Find where the given text appears and provide that cell's center as (X, Y) coordinate. 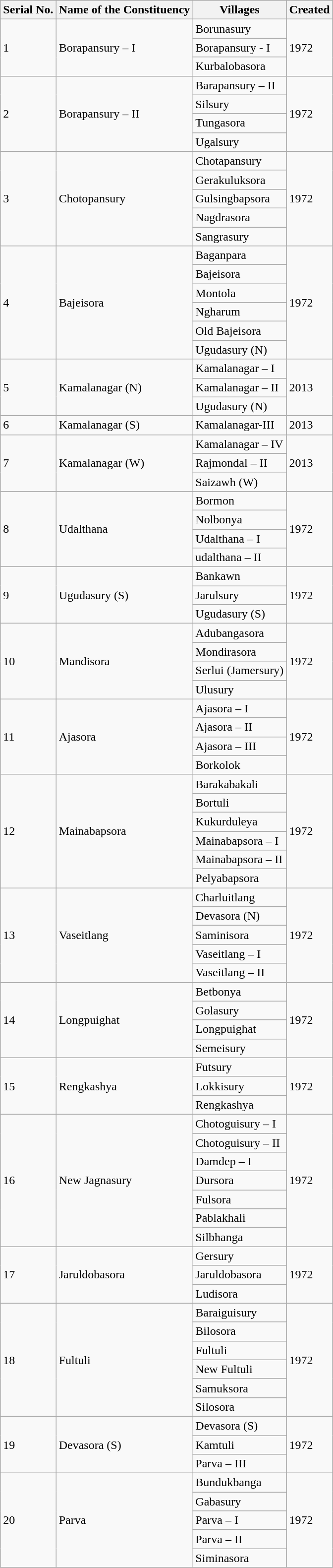
Vaseitlang – I (240, 954)
5 (28, 387)
Rajmondal – II (240, 463)
Borkolok (240, 765)
Nagdrasora (240, 217)
Kukurduleya (240, 821)
Saminisora (240, 935)
17 (28, 1275)
15 (28, 1086)
Villages (240, 10)
Ngharum (240, 312)
Siminasora (240, 1558)
Baraiguisury (240, 1313)
New Fultuli (240, 1369)
Ajasora (124, 737)
Fulsora (240, 1199)
Parva – II (240, 1539)
Golasury (240, 1010)
Kamalanagar – I (240, 369)
14 (28, 1020)
Pablakhali (240, 1218)
Chotoguisury – I (240, 1124)
Udalthana (124, 529)
Bundukbanga (240, 1483)
Kamalanagar-III (240, 425)
Bormon (240, 501)
Devasora (N) (240, 916)
Semeisury (240, 1048)
Parva – III (240, 1464)
Created (309, 10)
Mainabapsora (124, 831)
Kamalanagar (S) (124, 425)
Jarulsury (240, 595)
Kurbalobasora (240, 66)
Charluitlang (240, 897)
Borapansury – I (124, 48)
Kamalanagar – IV (240, 444)
13 (28, 935)
Gerakuluksora (240, 180)
10 (28, 661)
Kamalanagar (N) (124, 387)
Old Bajeisora (240, 331)
Mainabapsora – II (240, 860)
12 (28, 831)
Vaseitlang – II (240, 973)
Bankawn (240, 576)
Ajasora – III (240, 746)
Gabasury (240, 1502)
Parva – I (240, 1520)
1 (28, 48)
8 (28, 529)
Pelyabapsora (240, 878)
Udalthana – I (240, 538)
Mondirasora (240, 652)
11 (28, 737)
3 (28, 198)
Dursora (240, 1181)
Lokkisury (240, 1086)
Name of the Constituency (124, 10)
Ugalsury (240, 142)
Montola (240, 293)
20 (28, 1520)
Kamalanagar (W) (124, 463)
Chotoguisury – II (240, 1142)
Bilosora (240, 1331)
Ulusury (240, 690)
Borunasury (240, 29)
Sangrasury (240, 237)
Silsury (240, 104)
Barakabakali (240, 784)
Serlui (Jamersury) (240, 671)
19 (28, 1444)
Silbhanga (240, 1237)
Baganpara (240, 255)
Barapansury – II (240, 85)
18 (28, 1360)
Nolbonya (240, 519)
Kamtuli (240, 1445)
Mandisora (124, 661)
Tungasora (240, 123)
7 (28, 463)
Gulsingbapsora (240, 198)
Saizawh (W) (240, 482)
Betbonya (240, 992)
Serial No. (28, 10)
Silosora (240, 1407)
udalthana – II (240, 558)
6 (28, 425)
Bortuli (240, 803)
9 (28, 595)
Futsury (240, 1067)
16 (28, 1180)
Vaseitlang (124, 935)
Chotapansury (240, 161)
Borapansury - I (240, 48)
Adubangasora (240, 633)
Samuksora (240, 1388)
Chotopansury (124, 198)
Gersury (240, 1256)
Ajasora – I (240, 708)
Borapansury – II (124, 114)
Mainabapsora – I (240, 841)
Kamalanagar – II (240, 387)
New Jagnasury (124, 1180)
Ludisora (240, 1294)
Damdep – I (240, 1162)
2 (28, 114)
Ajasora – II (240, 727)
Parva (124, 1520)
4 (28, 303)
